Return the (X, Y) coordinate for the center point of the cell that contains the specified text.  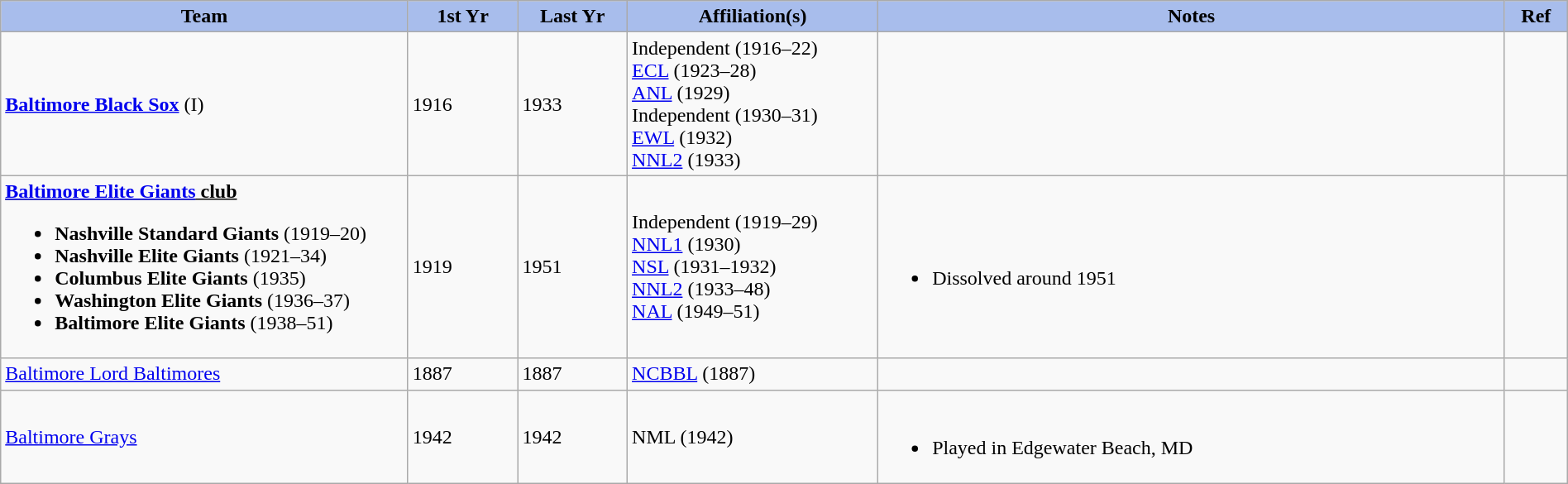
Last Yr (572, 17)
Affiliation(s) (753, 17)
Baltimore Lord Baltimores (205, 374)
Baltimore Black Sox (I) (205, 104)
1933 (572, 104)
Dissolved around 1951 (1192, 266)
Baltimore Grays (205, 437)
Independent (1919–29)NNL1 (1930)NSL (1931–1932)NNL2 (1933–48)NAL (1949–51) (753, 266)
Team (205, 17)
NCBBL (1887) (753, 374)
1916 (463, 104)
1st Yr (463, 17)
NML (1942) (753, 437)
1919 (463, 266)
Ref (1536, 17)
Independent (1916–22)ECL (1923–28)ANL (1929)Independent (1930–31)EWL (1932)NNL2 (1933) (753, 104)
Notes (1192, 17)
Played in Edgewater Beach, MD (1192, 437)
1951 (572, 266)
